For the text-containing cell, return its midpoint in [X, Y] coordinate format. 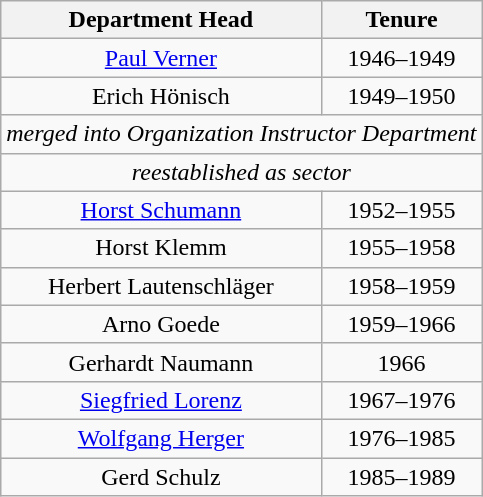
1949–1950 [402, 96]
1966 [402, 362]
Tenure [402, 20]
1967–1976 [402, 400]
Arno Goede [161, 324]
Gerd Schulz [161, 477]
1955–1958 [402, 248]
Horst Klemm [161, 248]
Gerhardt Naumann [161, 362]
1959–1966 [402, 324]
Horst Schumann [161, 210]
1952–1955 [402, 210]
Paul Verner [161, 58]
1958–1959 [402, 286]
Wolfgang Herger [161, 438]
Department Head [161, 20]
1946–1949 [402, 58]
reestablished as sector [242, 172]
1976–1985 [402, 438]
merged into Organization Instructor Department [242, 134]
1985–1989 [402, 477]
Siegfried Lorenz [161, 400]
Herbert Lautenschläger [161, 286]
Erich Hönisch [161, 96]
